Output the (X, Y) coordinate of the center of the cell containing the given text.  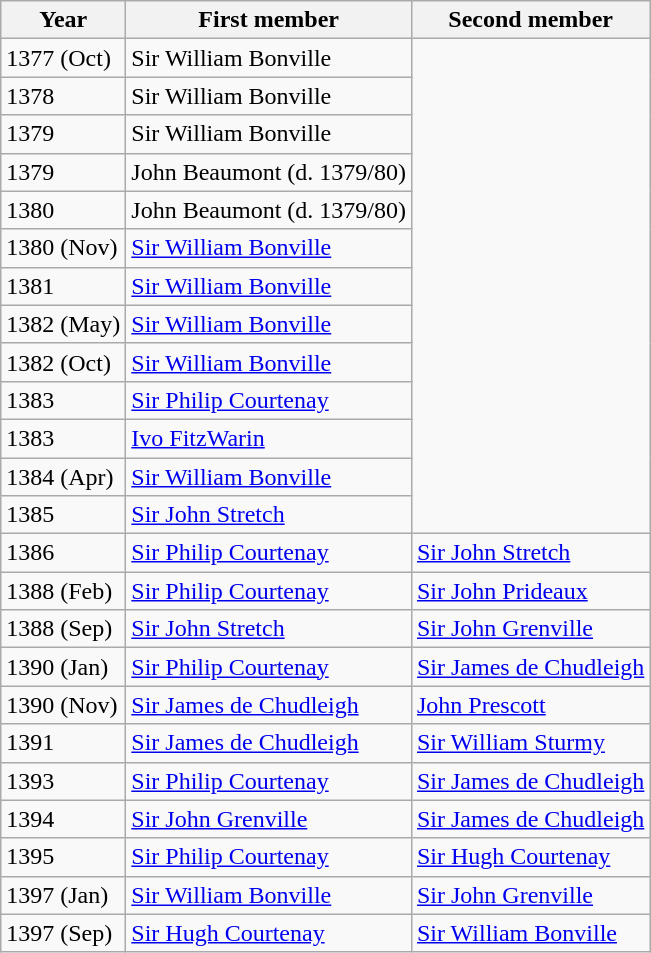
1386 (64, 553)
First member (269, 20)
1395 (64, 857)
1382 (Oct) (64, 362)
1380 (64, 210)
1384 (Apr) (64, 477)
1388 (Sep) (64, 629)
Sir John Prideaux (530, 591)
1391 (64, 743)
1385 (64, 515)
Ivo FitzWarin (269, 438)
1390 (Jan) (64, 667)
1378 (64, 96)
1394 (64, 819)
Year (64, 20)
1397 (Sep) (64, 933)
1397 (Jan) (64, 895)
1380 (Nov) (64, 248)
1381 (64, 286)
1393 (64, 781)
Sir William Sturmy (530, 743)
John Prescott (530, 705)
1377 (Oct) (64, 58)
1382 (May) (64, 324)
Second member (530, 20)
1390 (Nov) (64, 705)
1388 (Feb) (64, 591)
